Identify which cell holds the provided text, then report its [x, y] central coordinate. 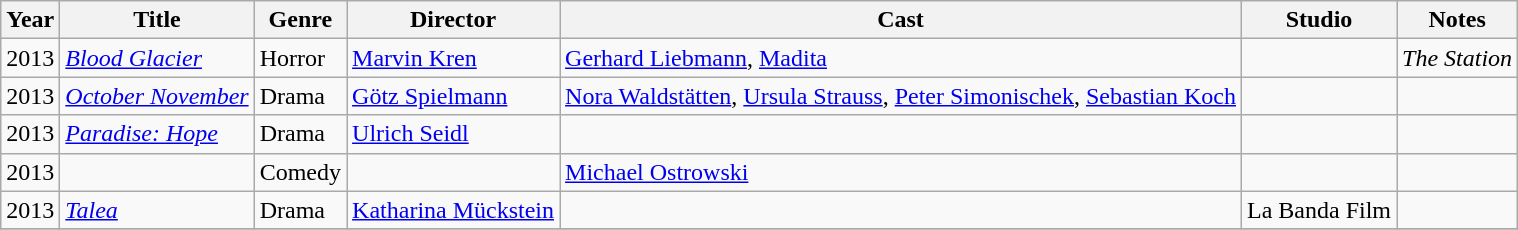
The Station [1458, 58]
Title [157, 20]
Cast [901, 20]
Götz Spielmann [454, 96]
La Banda Film [1318, 210]
Marvin Kren [454, 58]
October November [157, 96]
Director [454, 20]
Nora Waldstätten, Ursula Strauss, Peter Simonischek, Sebastian Koch [901, 96]
Year [30, 20]
Horror [300, 58]
Genre [300, 20]
Notes [1458, 20]
Blood Glacier [157, 58]
Katharina Mückstein [454, 210]
Gerhard Liebmann, Madita [901, 58]
Comedy [300, 172]
Studio [1318, 20]
Talea [157, 210]
Paradise: Hope [157, 134]
Ulrich Seidl [454, 134]
Michael Ostrowski [901, 172]
